Pinpoint the cell where the given text exists, returning its (X, Y) midpoint coordinate. 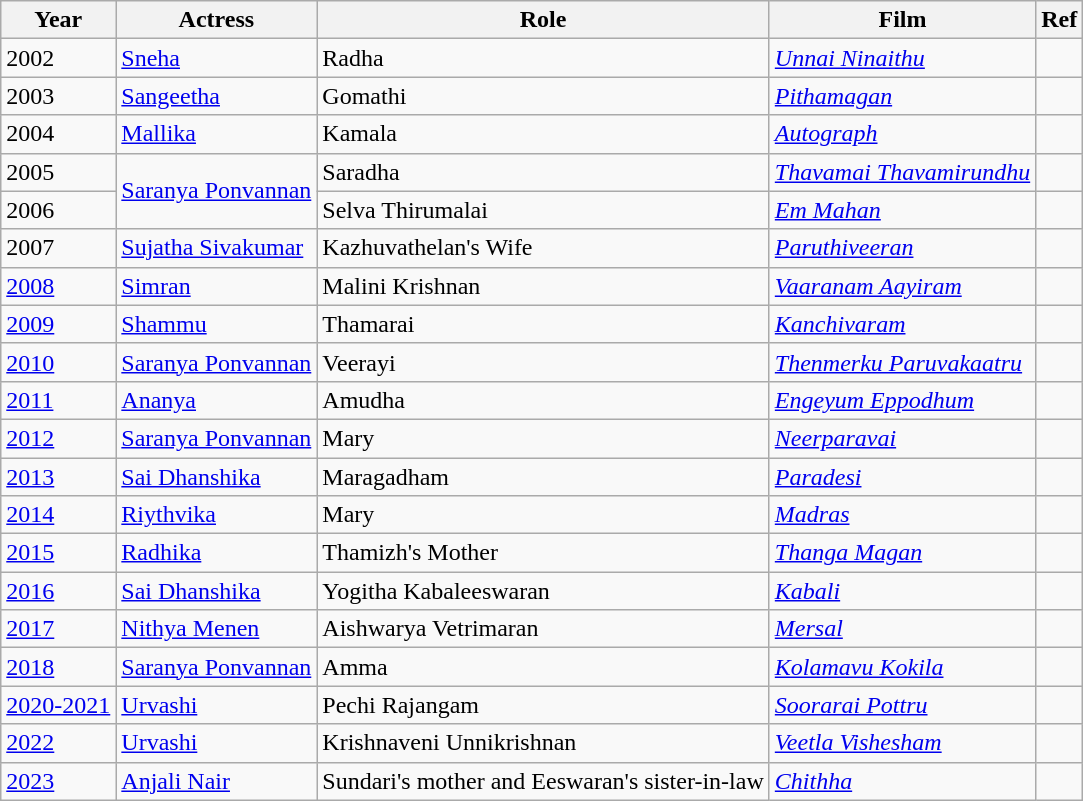
Selva Thirumalai (543, 210)
Em Mahan (902, 210)
2022 (58, 743)
2004 (58, 134)
Year (58, 20)
Thenmerku Paruvakaatru (902, 362)
2012 (58, 438)
Malini Krishnan (543, 286)
Radhika (216, 553)
Aishwarya Vetrimaran (543, 629)
2016 (58, 591)
Thamarai (543, 324)
Engeyum Eppodhum (902, 400)
Veetla Vishesham (902, 743)
Thavamai Thavamirundhu (902, 172)
Mallika (216, 134)
Gomathi (543, 96)
Veerayi (543, 362)
Actress (216, 20)
Thamizh's Mother (543, 553)
Thanga Magan (902, 553)
Mersal (902, 629)
2010 (58, 362)
2009 (58, 324)
2015 (58, 553)
Pechi Rajangam (543, 705)
Kamala (543, 134)
Ref (1060, 20)
Film (902, 20)
Pithamagan (902, 96)
Vaaranam Aayiram (902, 286)
Madras (902, 515)
Kazhuvathelan's Wife (543, 248)
Shammu (216, 324)
2003 (58, 96)
Ananya (216, 400)
Krishnaveni Unnikrishnan (543, 743)
2008 (58, 286)
Kolamavu Kokila (902, 667)
Soorarai Pottru (902, 705)
2013 (58, 477)
2018 (58, 667)
Sangeetha (216, 96)
Simran (216, 286)
Kanchivaram (902, 324)
Saradha (543, 172)
Sundari's mother and Eeswaran's sister-in-law (543, 781)
2014 (58, 515)
2006 (58, 210)
Riythvika (216, 515)
2002 (58, 58)
Sujatha Sivakumar (216, 248)
Sneha (216, 58)
Radha (543, 58)
2005 (58, 172)
Paradesi (902, 477)
Amma (543, 667)
Neerparavai (902, 438)
Maragadham (543, 477)
2023 (58, 781)
Amudha (543, 400)
Yogitha Kabaleeswaran (543, 591)
2020-2021 (58, 705)
2007 (58, 248)
Role (543, 20)
Autograph (902, 134)
Nithya Menen (216, 629)
Unnai Ninaithu (902, 58)
Kabali (902, 591)
Anjali Nair (216, 781)
Chithha (902, 781)
2011 (58, 400)
2017 (58, 629)
Paruthiveeran (902, 248)
